Scan for the cell matching the given text and deliver its [x, y] coordinate at center. 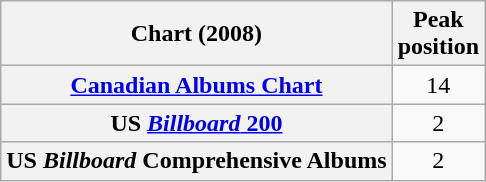
14 [438, 85]
Chart (2008) [196, 34]
Canadian Albums Chart [196, 85]
US Billboard 200 [196, 123]
Peakposition [438, 34]
US Billboard Comprehensive Albums [196, 161]
